Pinpoint the cell where the given text exists, returning its (X, Y) midpoint coordinate. 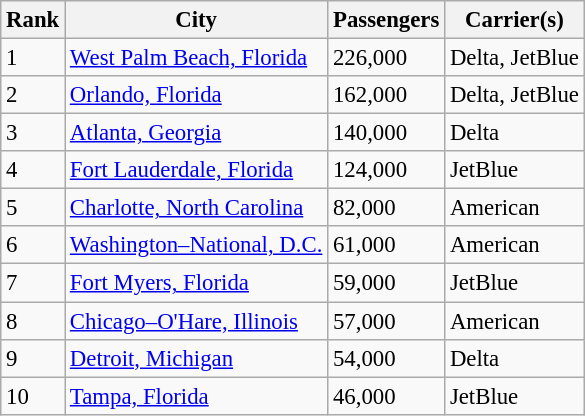
Orlando, Florida (196, 95)
226,000 (386, 58)
61,000 (386, 245)
Detroit, Michigan (196, 358)
Rank (33, 20)
140,000 (386, 133)
3 (33, 133)
1 (33, 58)
6 (33, 245)
West Palm Beach, Florida (196, 58)
9 (33, 358)
2 (33, 95)
10 (33, 396)
59,000 (386, 283)
82,000 (386, 208)
Fort Myers, Florida (196, 283)
Fort Lauderdale, Florida (196, 170)
4 (33, 170)
Atlanta, Georgia (196, 133)
57,000 (386, 321)
Carrier(s) (515, 20)
46,000 (386, 396)
8 (33, 321)
54,000 (386, 358)
Chicago–O'Hare, Illinois (196, 321)
Washington–National, D.C. (196, 245)
124,000 (386, 170)
162,000 (386, 95)
Tampa, Florida (196, 396)
5 (33, 208)
7 (33, 283)
Passengers (386, 20)
City (196, 20)
Charlotte, North Carolina (196, 208)
